For the text-containing cell, return its midpoint in (x, y) coordinate format. 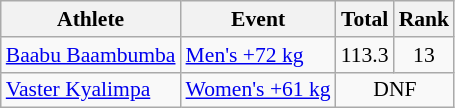
Total (365, 19)
DNF (395, 90)
Vaster Kyalimpa (91, 90)
Event (258, 19)
Rank (424, 19)
13 (424, 55)
Women's +61 kg (258, 90)
Men's +72 kg (258, 55)
113.3 (365, 55)
Baabu Baambumba (91, 55)
Athlete (91, 19)
